Search for the cell housing the specified text and yield its [x, y] center coordinate. 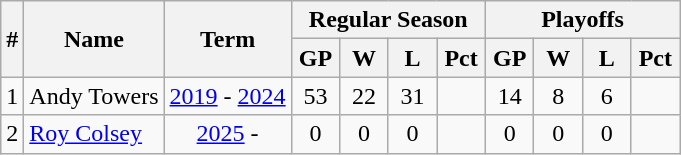
6 [608, 96]
2 [12, 134]
53 [316, 96]
2019 - 2024 [228, 96]
# [12, 39]
22 [364, 96]
Playoffs [582, 20]
31 [412, 96]
Andy Towers [94, 96]
Term [228, 39]
Roy Colsey [94, 134]
2025 - [228, 134]
Name [94, 39]
Regular Season [388, 20]
14 [510, 96]
1 [12, 96]
8 [558, 96]
